Extract the [X, Y] coordinate from the center of the cell holding the provided text.  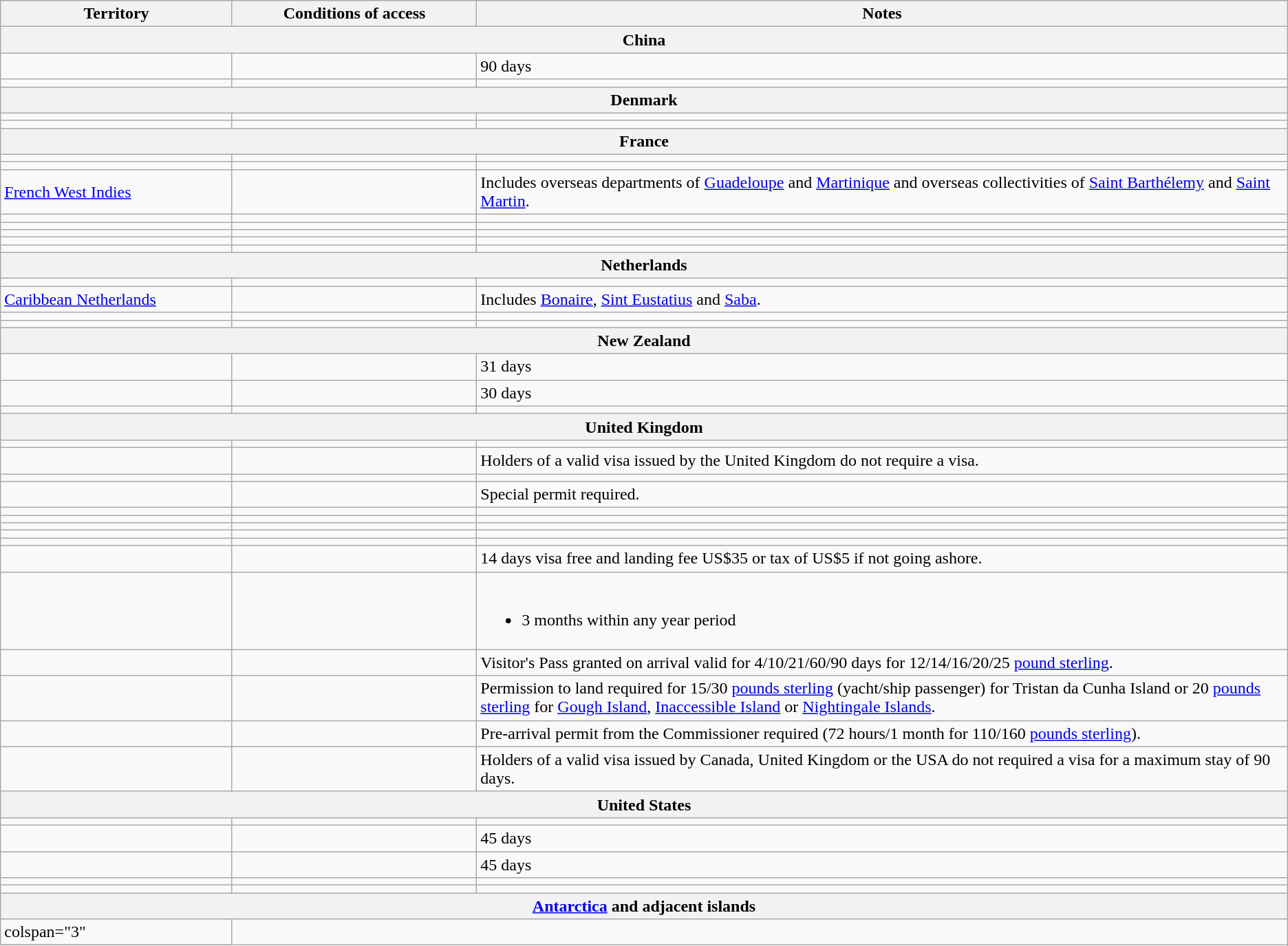
Denmark [644, 100]
colspan="3" [117, 932]
14 days visa free and landing fee US$35 or tax of US$5 if not going ashore. [882, 559]
Antarctica and adjacent islands [644, 906]
Pre-arrival permit from the Commissioner required (72 hours/1 month for 110/160 pounds sterling). [882, 733]
30 days [882, 393]
Conditions of access [354, 14]
Notes [882, 14]
United States [644, 804]
France [644, 141]
French West Indies [117, 191]
Holders of a valid visa issued by Canada, United Kingdom or the USA do not required a visa for a maximum stay of 90 days. [882, 769]
Visitor's Pass granted on arrival valid for 4/10/21/60/90 days for 12/14/16/20/25 pound sterling. [882, 663]
United Kingdom [644, 427]
Special permit required. [882, 495]
Includes overseas departments of Guadeloupe and Martinique and overseas collectivities of Saint Barthélemy and Saint Martin. [882, 191]
Holders of a valid visa issued by the United Kingdom do not require a visa. [882, 460]
90 days [882, 66]
New Zealand [644, 341]
China [644, 40]
Includes Bonaire, Sint Eustatius and Saba. [882, 299]
Caribbean Netherlands [117, 299]
Territory [117, 14]
31 days [882, 367]
3 months within any year period [882, 611]
Netherlands [644, 266]
